Detect which cell encompasses the target text, then output its [x, y] center coordinate. 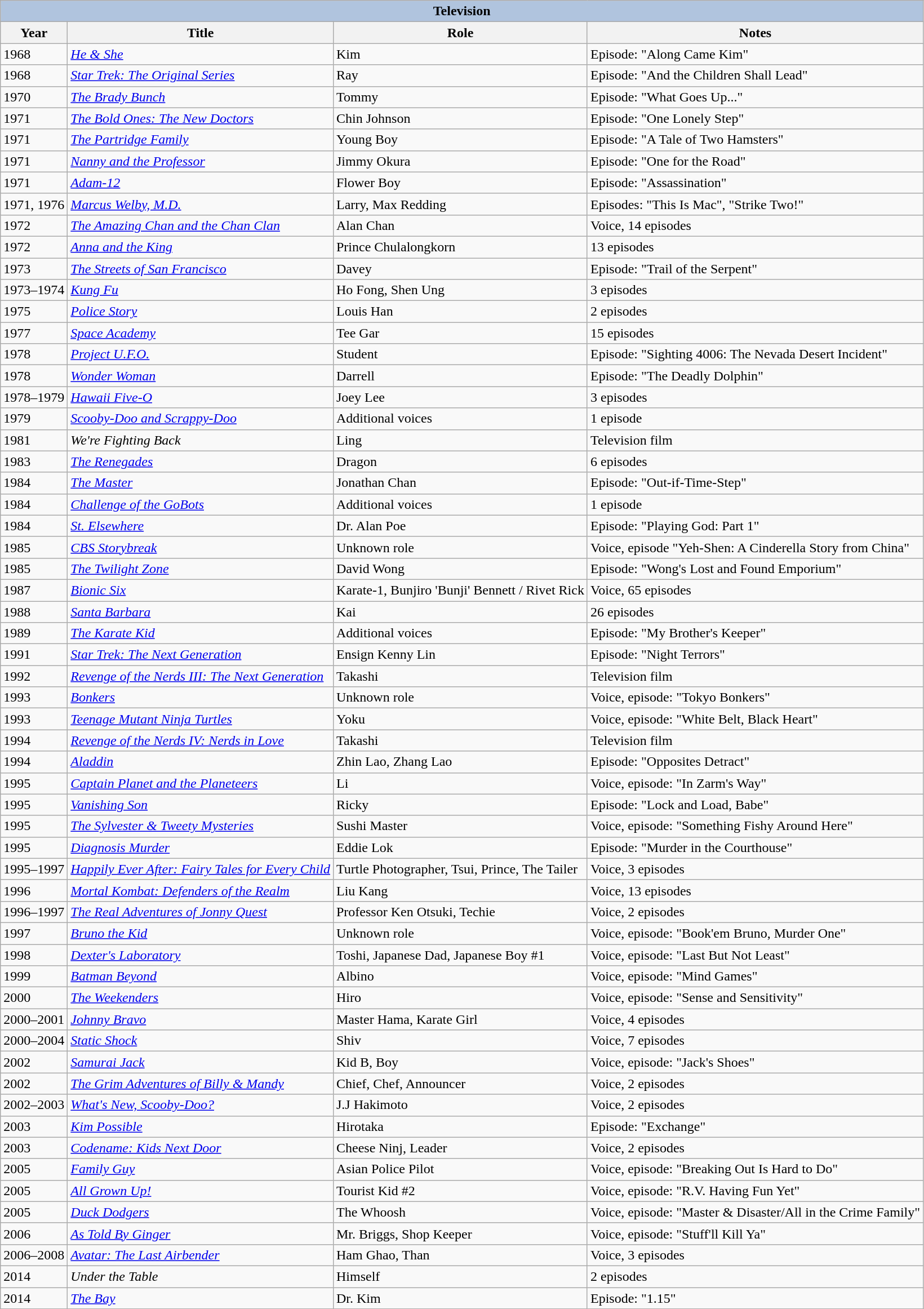
Voice, 4 episodes [755, 1019]
Ham Ghao, Than [460, 1255]
The Whoosh [460, 1212]
The Karate Kid [201, 633]
Hawaii Five-O [201, 397]
Under the Table [201, 1276]
Ho Fong, Shen Ung [460, 290]
Chief, Chef, Announcer [460, 1084]
Captain Planet and the Planeteers [201, 783]
Ling [460, 440]
Ricky [460, 805]
Episode: "What Goes Up..." [755, 97]
Static Shock [201, 1041]
Bionic Six [201, 590]
The Streets of San Francisco [201, 269]
The Grim Adventures of Billy & Mandy [201, 1084]
Samurai Jack [201, 1062]
Codename: Kids Next Door [201, 1148]
Vanishing Son [201, 805]
Kim Possible [201, 1126]
Zhin Lao, Zhang Lao [460, 762]
Kai [460, 611]
Happily Ever After: Fairy Tales for Every Child [201, 869]
Episode: "A Tale of Two Hamsters" [755, 140]
Dr. Alan Poe [460, 526]
1979 [34, 419]
Voice, episode: "Book'em Bruno, Murder One" [755, 933]
Darrell [460, 376]
1975 [34, 312]
St. Elsewhere [201, 526]
Louis Han [460, 312]
Voice, episode "Yeh-Shen: A Cinderella Story from China" [755, 547]
1971, 1976 [34, 204]
Episode: "Lock and Load, Babe" [755, 805]
Star Trek: The Original Series [201, 76]
2000–2001 [34, 1019]
Voice, episode: "Sense and Sensitivity" [755, 998]
Shiv [460, 1041]
Space Academy [201, 333]
1995–1997 [34, 869]
Alan Chan [460, 225]
Episode: "One for the Road" [755, 161]
1978–1979 [34, 397]
Episode: "Trail of the Serpent" [755, 269]
Toshi, Japanese Dad, Japanese Boy #1 [460, 955]
Television [462, 11]
Young Boy [460, 140]
1983 [34, 462]
Voice, episode: "Tokyo Bonkers" [755, 698]
Voice, episode: "Something Fishy Around Here" [755, 826]
Karate-1, Bunjiro 'Bunji' Bennett / Rivet Rick [460, 590]
Challenge of the GoBots [201, 504]
Adam-12 [201, 183]
1989 [34, 633]
Voice, episode: "Stuff'll Kill Ya" [755, 1233]
Voice, episode: "Breaking Out Is Hard to Do" [755, 1169]
2006–2008 [34, 1255]
The Bold Ones: The New Doctors [201, 118]
Tommy [460, 97]
Voice, episode: "White Belt, Black Heart" [755, 719]
We're Fighting Back [201, 440]
Revenge of the Nerds IV: Nerds in Love [201, 740]
Anna and the King [201, 247]
Hiro [460, 998]
The Master [201, 483]
Dr. Kim [460, 1298]
Notes [755, 33]
All Grown Up! [201, 1191]
1970 [34, 97]
Professor Ken Otsuki, Techie [460, 912]
Hirotaka [460, 1126]
Li [460, 783]
Diagnosis Murder [201, 847]
1997 [34, 933]
Title [201, 33]
Avatar: The Last Airbender [201, 1255]
The Sylvester & Tweety Mysteries [201, 826]
1981 [34, 440]
Episode: "1.15" [755, 1298]
Himself [460, 1276]
Revenge of the Nerds III: The Next Generation [201, 676]
Kid B, Boy [460, 1062]
Teenage Mutant Ninja Turtles [201, 719]
Episode: "Wong's Lost and Found Emporium" [755, 569]
Eddie Lok [460, 847]
Chin Johnson [460, 118]
13 episodes [755, 247]
Turtle Photographer, Tsui, Prince, The Tailer [460, 869]
Asian Police Pilot [460, 1169]
Episode: "My Brother's Keeper" [755, 633]
1998 [34, 955]
Dragon [460, 462]
Episodes: "This Is Mac", "Strike Two!" [755, 204]
Year [34, 33]
He & She [201, 54]
1988 [34, 611]
1973 [34, 269]
Ray [460, 76]
The Real Adventures of Jonny Quest [201, 912]
Jimmy Okura [460, 161]
1973–1974 [34, 290]
Episode: "And the Children Shall Lead" [755, 76]
Episode: "Out-if-Time-Step" [755, 483]
Tee Gar [460, 333]
2002–2003 [34, 1105]
2000–2004 [34, 1041]
Voice, 7 episodes [755, 1041]
Scooby-Doo and Scrappy-Doo [201, 419]
Mr. Briggs, Shop Keeper [460, 1233]
Johnny Bravo [201, 1019]
1991 [34, 655]
15 episodes [755, 333]
Duck Dodgers [201, 1212]
Voice, episode: "Last But Not Least" [755, 955]
Albino [460, 977]
Episode: "Playing God: Part 1" [755, 526]
Dexter's Laboratory [201, 955]
1992 [34, 676]
Role [460, 33]
The Brady Bunch [201, 97]
1996–1997 [34, 912]
Episode: "One Lonely Step" [755, 118]
David Wong [460, 569]
Davey [460, 269]
The Amazing Chan and the Chan Clan [201, 225]
Student [460, 354]
Project U.F.O. [201, 354]
Episode: "Assassination" [755, 183]
Larry, Max Redding [460, 204]
Family Guy [201, 1169]
The Bay [201, 1298]
Wonder Woman [201, 376]
2000 [34, 998]
Voice, episode: "In Zarm's Way" [755, 783]
As Told By Ginger [201, 1233]
Episode: "Along Came Kim" [755, 54]
Liu Kang [460, 890]
Prince Chulalongkorn [460, 247]
Santa Barbara [201, 611]
Voice, episode: "Master & Disaster/All in the Crime Family" [755, 1212]
Episode: "Night Terrors" [755, 655]
1977 [34, 333]
J.J Hakimoto [460, 1105]
The Twilight Zone [201, 569]
Bonkers [201, 698]
Master Hama, Karate Girl [460, 1019]
Cheese Ninj, Leader [460, 1148]
Voice, 14 episodes [755, 225]
Episode: "Murder in the Courthouse" [755, 847]
Sushi Master [460, 826]
Batman Beyond [201, 977]
Mortal Kombat: Defenders of the Realm [201, 890]
Voice, 65 episodes [755, 590]
The Renegades [201, 462]
Episode: "Sighting 4006: The Nevada Desert Incident" [755, 354]
Aladdin [201, 762]
Voice, episode: "Jack's Shoes" [755, 1062]
Episode: "The Deadly Dolphin" [755, 376]
Episode: "Exchange" [755, 1126]
Ensign Kenny Lin [460, 655]
1987 [34, 590]
Voice, 13 episodes [755, 890]
Kung Fu [201, 290]
Bruno the Kid [201, 933]
1999 [34, 977]
Star Trek: The Next Generation [201, 655]
2006 [34, 1233]
What's New, Scooby-Doo? [201, 1105]
Episode: "Opposites Detract" [755, 762]
6 episodes [755, 462]
Flower Boy [460, 183]
Voice, episode: "Mind Games" [755, 977]
Nanny and the Professor [201, 161]
Voice, episode: "R.V. Having Fun Yet" [755, 1191]
Yoku [460, 719]
Tourist Kid #2 [460, 1191]
1996 [34, 890]
The Partridge Family [201, 140]
26 episodes [755, 611]
Marcus Welby, M.D. [201, 204]
Police Story [201, 312]
The Weekenders [201, 998]
Joey Lee [460, 397]
CBS Storybreak [201, 547]
Kim [460, 54]
Jonathan Chan [460, 483]
